Scan for the cell matching the given text and deliver its (x, y) coordinate at center. 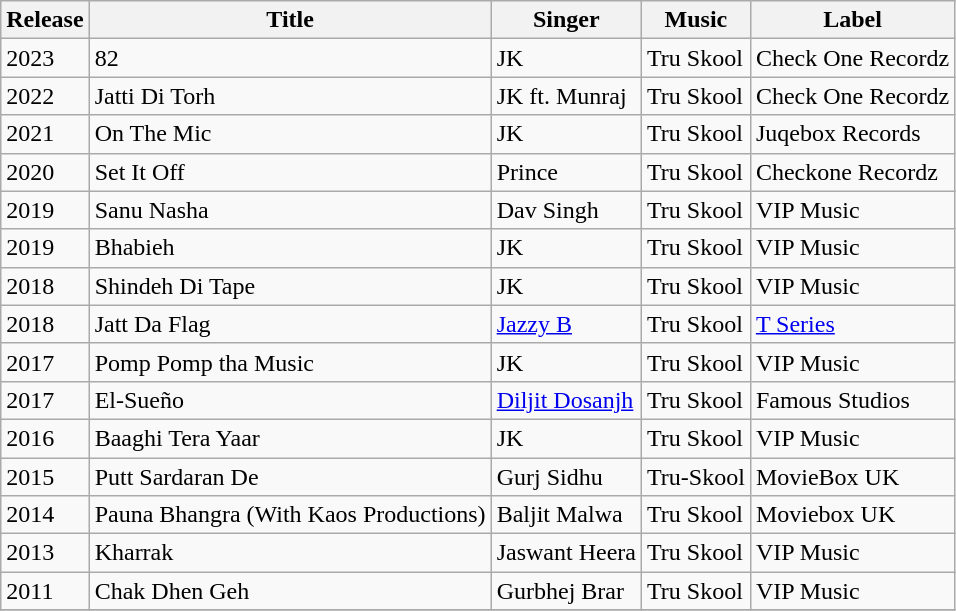
Diljit Dosanjh (566, 400)
2014 (45, 515)
2023 (45, 58)
Release (45, 20)
2013 (45, 553)
MovieBox UK (852, 477)
Baljit Malwa (566, 515)
Kharrak (290, 553)
Shindeh Di Tape (290, 286)
T Series (852, 324)
Juqebox Records (852, 134)
82 (290, 58)
2020 (45, 172)
Moviebox UK (852, 515)
Bhabieh (290, 248)
Title (290, 20)
Chak Dhen Geh (290, 591)
Pauna Bhangra (With Kaos Productions) (290, 515)
2015 (45, 477)
On The Mic (290, 134)
Sanu Nasha (290, 210)
Music (696, 20)
2011 (45, 591)
Jazzy B (566, 324)
2016 (45, 438)
Jatti Di Torh (290, 96)
Set It Off (290, 172)
Famous Studios (852, 400)
Gurbhej Brar (566, 591)
Jaswant Heera (566, 553)
Dav Singh (566, 210)
2022 (45, 96)
Baaghi Tera Yaar (290, 438)
Label (852, 20)
JK ft. Munraj (566, 96)
2021 (45, 134)
Gurj Sidhu (566, 477)
El-Sueño (290, 400)
Putt Sardaran De (290, 477)
Singer (566, 20)
Tru-Skool (696, 477)
Pomp Pomp tha Music (290, 362)
Jatt Da Flag (290, 324)
Checkone Recordz (852, 172)
Prince (566, 172)
